Search for the cell housing the specified text and yield its [X, Y] center coordinate. 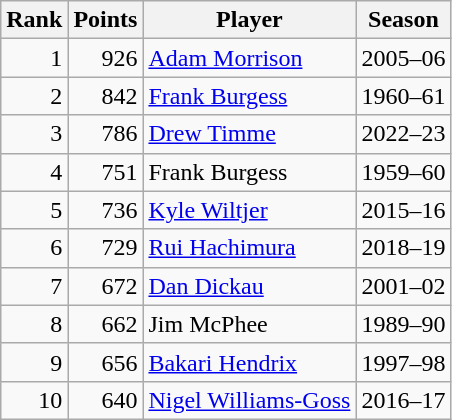
10 [34, 400]
1997–98 [404, 362]
1989–90 [404, 324]
2 [34, 96]
786 [106, 134]
926 [106, 58]
Adam Morrison [250, 58]
1959–60 [404, 172]
662 [106, 324]
Kyle Wiltjer [250, 210]
Rui Hachimura [250, 248]
2016–17 [404, 400]
736 [106, 210]
751 [106, 172]
Drew Timme [250, 134]
Dan Dickau [250, 286]
3 [34, 134]
672 [106, 286]
Points [106, 20]
5 [34, 210]
Bakari Hendrix [250, 362]
2022–23 [404, 134]
640 [106, 400]
9 [34, 362]
2005–06 [404, 58]
Player [250, 20]
4 [34, 172]
1 [34, 58]
Jim McPhee [250, 324]
6 [34, 248]
729 [106, 248]
1960–61 [404, 96]
2015–16 [404, 210]
842 [106, 96]
656 [106, 362]
8 [34, 324]
7 [34, 286]
Season [404, 20]
2001–02 [404, 286]
2018–19 [404, 248]
Rank [34, 20]
Nigel Williams-Goss [250, 400]
